Find where the given text appears and provide that cell's center as [x, y] coordinate. 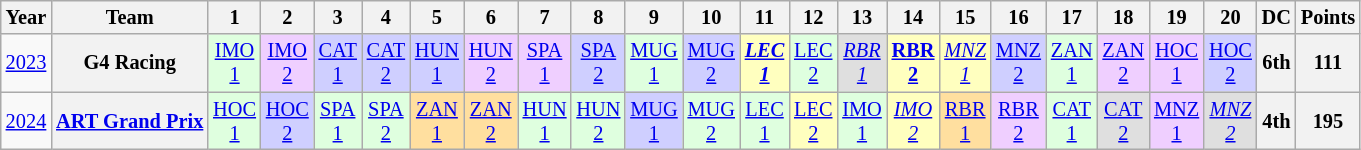
20 [1230, 17]
19 [1176, 17]
2023 [26, 63]
9 [654, 17]
4 [386, 17]
Team [130, 17]
5 [437, 17]
4th [1276, 121]
14 [914, 17]
DC [1276, 17]
13 [862, 17]
10 [712, 17]
Year [26, 17]
6 [491, 17]
16 [1018, 17]
1 [234, 17]
6th [1276, 63]
17 [1072, 17]
195 [1328, 121]
ART Grand Prix [130, 121]
15 [965, 17]
111 [1328, 63]
G4 Racing [130, 63]
18 [1124, 17]
2024 [26, 121]
11 [764, 17]
7 [545, 17]
12 [813, 17]
Points [1328, 17]
2 [288, 17]
3 [338, 17]
8 [598, 17]
